Output the (x, y) coordinate of the center of the cell containing the given text.  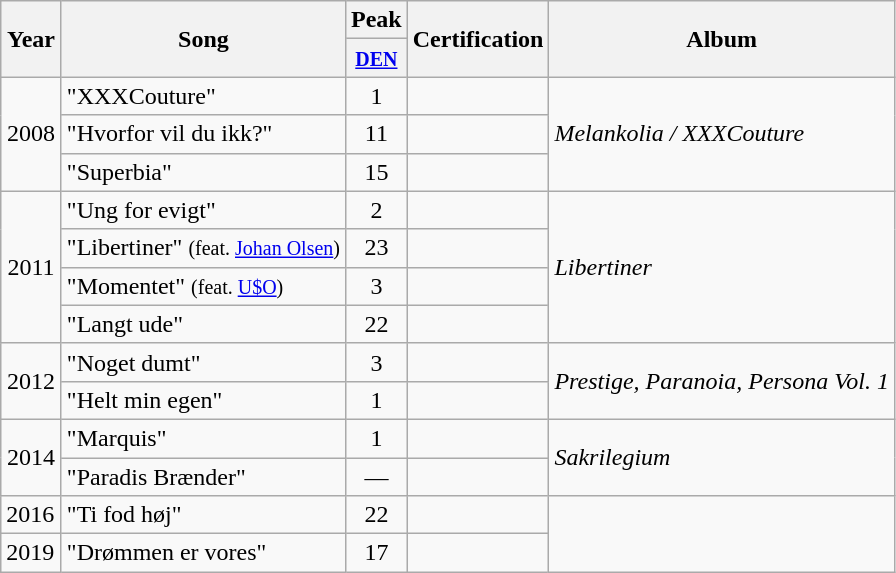
Sakrilegium (722, 457)
2 (377, 210)
23 (377, 248)
11 (377, 134)
"Noget dumt" (203, 362)
2016 (32, 515)
Album (722, 39)
"Drømmen er vores" (203, 553)
2019 (32, 553)
"Langt ude" (203, 324)
2008 (32, 134)
"Hvorfor vil du ikk?" (203, 134)
— (377, 477)
17 (377, 553)
2012 (32, 381)
"Paradis Brænder" (203, 477)
"Marquis" (203, 438)
"Libertiner" (feat. Johan Olsen) (203, 248)
"XXXCouture" (203, 96)
15 (377, 172)
Peak (377, 20)
"Ti fod høj" (203, 515)
Certification (478, 39)
Libertiner (722, 267)
Prestige, Paranoia, Persona Vol. 1 (722, 381)
"Superbia" (203, 172)
Year (32, 39)
2014 (32, 457)
DEN (377, 58)
Song (203, 39)
Melankolia / XXXCouture (722, 134)
"Ung for evigt" (203, 210)
"Helt min egen" (203, 400)
2011 (32, 267)
"Momentet" (feat. U$O) (203, 286)
